Extract the (X, Y) coordinate from the center of the cell holding the provided text.  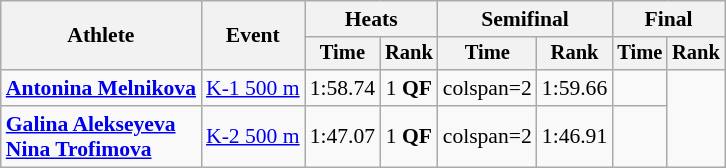
Final (668, 19)
Event (253, 36)
1:58.74 (342, 88)
1:46.91 (574, 136)
Heats (372, 19)
1:47.07 (342, 136)
1:59.66 (574, 88)
Athlete (101, 36)
K-2 500 m (253, 136)
K-1 500 m (253, 88)
Antonina Melnikova (101, 88)
Galina AlekseyevaNina Trofimova (101, 136)
Semifinal (526, 19)
